Extract the (x, y) coordinate from the center of the cell holding the provided text.  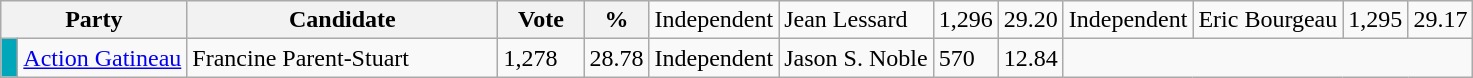
Jean Lessard (856, 20)
Action Gatineau (102, 58)
Vote (541, 20)
Jason S. Noble (856, 58)
Party (94, 20)
1,296 (966, 20)
% (616, 20)
28.78 (616, 58)
Candidate (342, 20)
570 (966, 58)
1,278 (541, 58)
29.17 (1440, 20)
29.20 (1030, 20)
Francine Parent-Stuart (342, 58)
1,295 (1376, 20)
12.84 (1030, 58)
Eric Bourgeau (1268, 20)
